Return [x, y] of the center of cell containing provided text 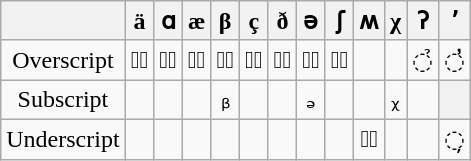
◌ᷗ [254, 60]
ʼ [455, 21]
ʔ [423, 21]
◌ᫀ [370, 139]
◌ᷔ [196, 60]
◌̦ [455, 139]
ʍ [370, 21]
Underscript [63, 139]
ä [140, 21]
◌ᷲ [140, 60]
β [226, 21]
Overscript [63, 60]
ç [254, 21]
ə [312, 21]
◌ᷙ [282, 60]
◌̓ [455, 60]
ɑ [168, 21]
ₔ [312, 100]
æ [196, 21]
ð [282, 21]
◌ᷪ [312, 60]
ᵦ [226, 100]
χ [395, 21]
◌ᷯ [340, 60]
ᵪ [395, 100]
ʃ [340, 21]
Subscript [63, 100]
◌ᷩ [226, 60]
◌̉ [423, 60]
◌ᷧ [168, 60]
